Search for the cell housing the specified text and yield its (x, y) center coordinate. 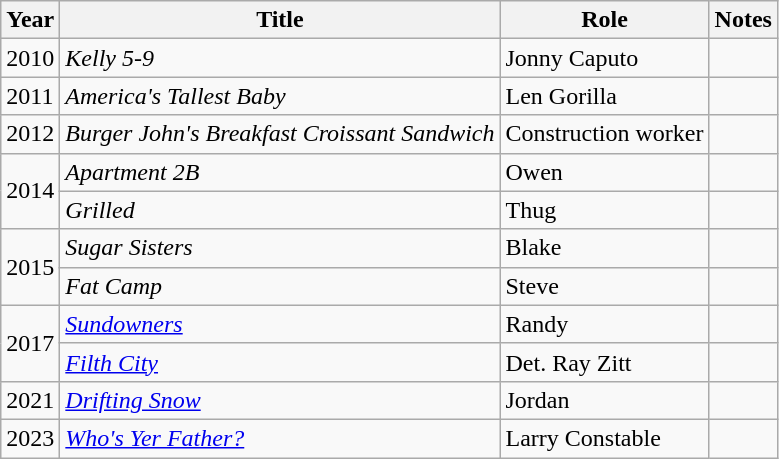
Jonny Caputo (604, 58)
Det. Ray Zitt (604, 362)
Owen (604, 172)
Fat Camp (280, 286)
2011 (30, 96)
2021 (30, 400)
Title (280, 20)
Role (604, 20)
Kelly 5-9 (280, 58)
Construction worker (604, 134)
Randy (604, 324)
Larry Constable (604, 438)
2015 (30, 267)
2023 (30, 438)
Filth City (280, 362)
Jordan (604, 400)
Sugar Sisters (280, 248)
Len Gorilla (604, 96)
Who's Yer Father? (280, 438)
2012 (30, 134)
2014 (30, 191)
Notes (743, 20)
America's Tallest Baby (280, 96)
Blake (604, 248)
2010 (30, 58)
Steve (604, 286)
2017 (30, 343)
Thug (604, 210)
Drifting Snow (280, 400)
Year (30, 20)
Grilled (280, 210)
Apartment 2B (280, 172)
Sundowners (280, 324)
Burger John's Breakfast Croissant Sandwich (280, 134)
